Return the (x, y) coordinate for the center point of the cell that contains the specified text.  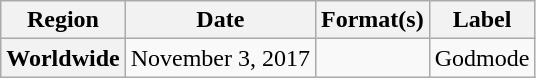
Region (63, 20)
Godmode (482, 58)
November 3, 2017 (220, 58)
Worldwide (63, 58)
Date (220, 20)
Label (482, 20)
Format(s) (373, 20)
